Output the [X, Y] coordinate of the center of the cell containing the given text.  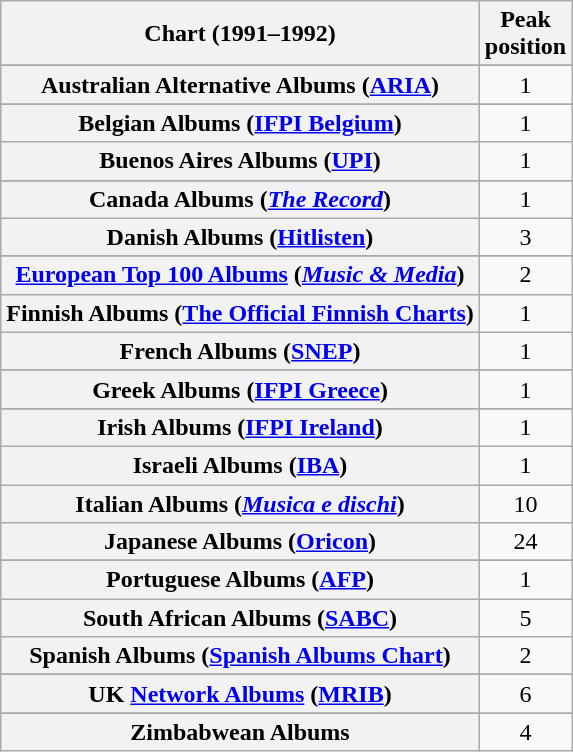
European Top 100 Albums (Music & Media) [240, 275]
Peakposition [525, 34]
6 [525, 694]
Portuguese Albums (AFP) [240, 580]
Danish Albums (Hitlisten) [240, 237]
3 [525, 237]
Italian Albums (Musica e dischi) [240, 503]
24 [525, 542]
Buenos Aires Albums (UPI) [240, 161]
Spanish Albums (Spanish Albums Chart) [240, 656]
Canada Albums (The Record) [240, 199]
Irish Albums (IFPI Ireland) [240, 427]
Israeli Albums (IBA) [240, 465]
4 [525, 732]
5 [525, 618]
French Albums (SNEP) [240, 351]
UK Network Albums (MRIB) [240, 694]
Japanese Albums (Oricon) [240, 542]
Greek Albums (IFPI Greece) [240, 389]
Finnish Albums (The Official Finnish Charts) [240, 313]
Australian Alternative Albums (ARIA) [240, 85]
South African Albums (SABC) [240, 618]
Zimbabwean Albums [240, 732]
Chart (1991–1992) [240, 34]
10 [525, 503]
Belgian Albums (IFPI Belgium) [240, 123]
